Detect which cell encompasses the target text, then output its [X, Y] center coordinate. 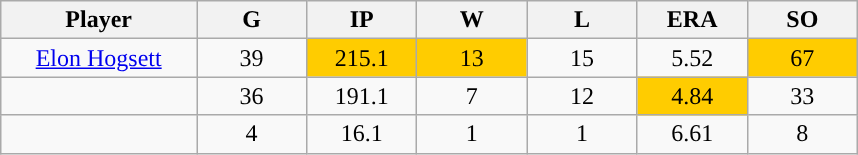
G [252, 20]
W [472, 20]
6.61 [692, 134]
215.1 [362, 58]
67 [802, 58]
8 [802, 134]
Player [99, 20]
L [582, 20]
12 [582, 96]
36 [252, 96]
ERA [692, 20]
191.1 [362, 96]
16.1 [362, 134]
39 [252, 58]
Elon Hogsett [99, 58]
4.84 [692, 96]
13 [472, 58]
33 [802, 96]
4 [252, 134]
7 [472, 96]
IP [362, 20]
SO [802, 20]
15 [582, 58]
5.52 [692, 58]
